Search for the cell housing the specified text and yield its (X, Y) center coordinate. 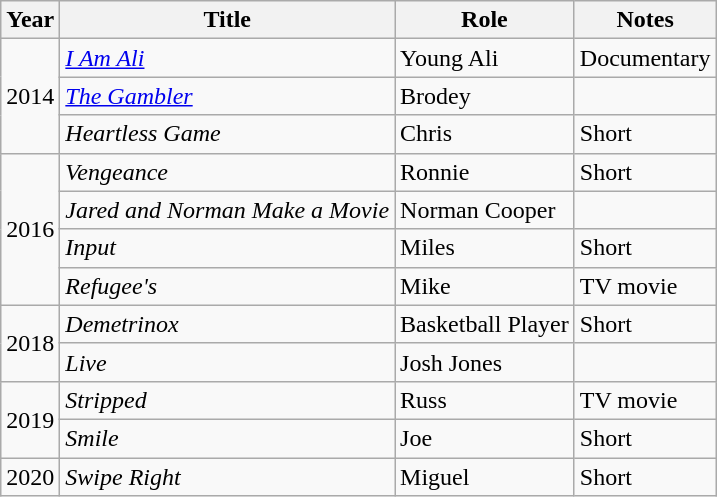
Joe (485, 438)
Stripped (228, 400)
I Am Ali (228, 58)
Year (30, 20)
Josh Jones (485, 362)
Input (228, 248)
Notes (645, 20)
Brodey (485, 96)
Smile (228, 438)
Swipe Right (228, 477)
Refugee's (228, 286)
Mike (485, 286)
Heartless Game (228, 134)
Norman Cooper (485, 210)
Chris (485, 134)
2014 (30, 96)
Documentary (645, 58)
2016 (30, 229)
Basketball Player (485, 324)
Miles (485, 248)
2018 (30, 343)
Ronnie (485, 172)
Young Ali (485, 58)
2019 (30, 419)
Role (485, 20)
Russ (485, 400)
Vengeance (228, 172)
Live (228, 362)
Demetrinox (228, 324)
The Gambler (228, 96)
Jared and Norman Make a Movie (228, 210)
Miguel (485, 477)
Title (228, 20)
2020 (30, 477)
